For the text-containing cell, return its midpoint in [x, y] coordinate format. 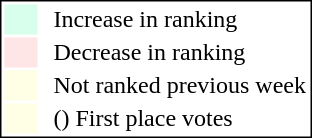
Not ranked previous week [180, 85]
Decrease in ranking [180, 53]
() First place votes [180, 119]
Increase in ranking [180, 19]
